Find where the given text appears and provide that cell's center as [x, y] coordinate. 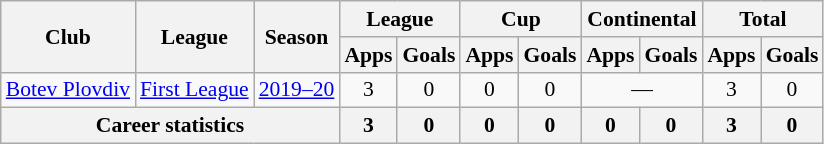
Season [297, 36]
First League [194, 90]
Career statistics [170, 126]
Botev Plovdiv [68, 90]
2019–20 [297, 90]
Cup [520, 19]
Club [68, 36]
— [642, 90]
Continental [642, 19]
Total [762, 19]
